Provide the [x, y] coordinate of the cell's center where the given text is located.  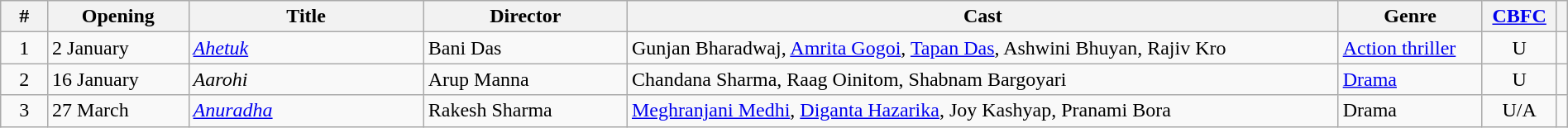
# [25, 17]
CBFC [1519, 17]
Ahetuk [306, 48]
Bani Das [525, 48]
Chandana Sharma, Raag Oinitom, Shabnam Bargoyari [982, 79]
Genre [1410, 17]
Meghranjani Medhi, Diganta Hazarika, Joy Kashyap, Pranami Bora [982, 111]
Action thriller [1410, 48]
16 January [118, 79]
Opening [118, 17]
Rakesh Sharma [525, 111]
1 [25, 48]
2 January [118, 48]
Cast [982, 17]
Aarohi [306, 79]
Gunjan Bharadwaj, Amrita Gogoi, Tapan Das, Ashwini Bhuyan, Rajiv Kro [982, 48]
2 [25, 79]
Arup Manna [525, 79]
Director [525, 17]
U/A [1519, 111]
Title [306, 17]
Anuradha [306, 111]
27 March [118, 111]
3 [25, 111]
